Output the (x, y) coordinate of the center of the cell containing the given text.  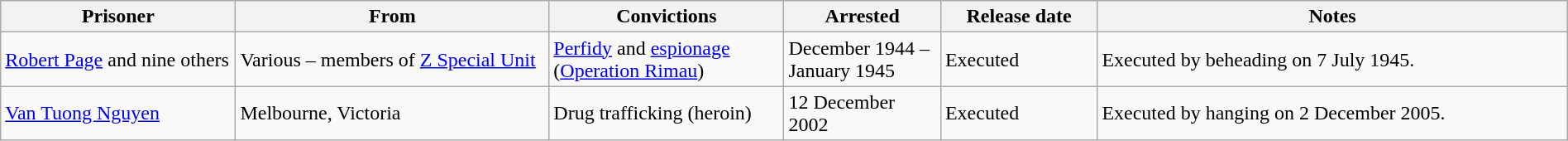
Convictions (667, 17)
Various – members of Z Special Unit (392, 60)
Melbourne, Victoria (392, 113)
Prisoner (118, 17)
From (392, 17)
Arrested (862, 17)
Robert Page and nine others (118, 60)
Perfidy and espionage (Operation Rimau) (667, 60)
12 December 2002 (862, 113)
Drug trafficking (heroin) (667, 113)
Executed by beheading on 7 July 1945. (1332, 60)
Release date (1019, 17)
Executed by hanging on 2 December 2005. (1332, 113)
December 1944 – January 1945 (862, 60)
Notes (1332, 17)
Van Tuong Nguyen (118, 113)
